Capture the cell that displays the provided text and extract its (x, y) central coordinate. 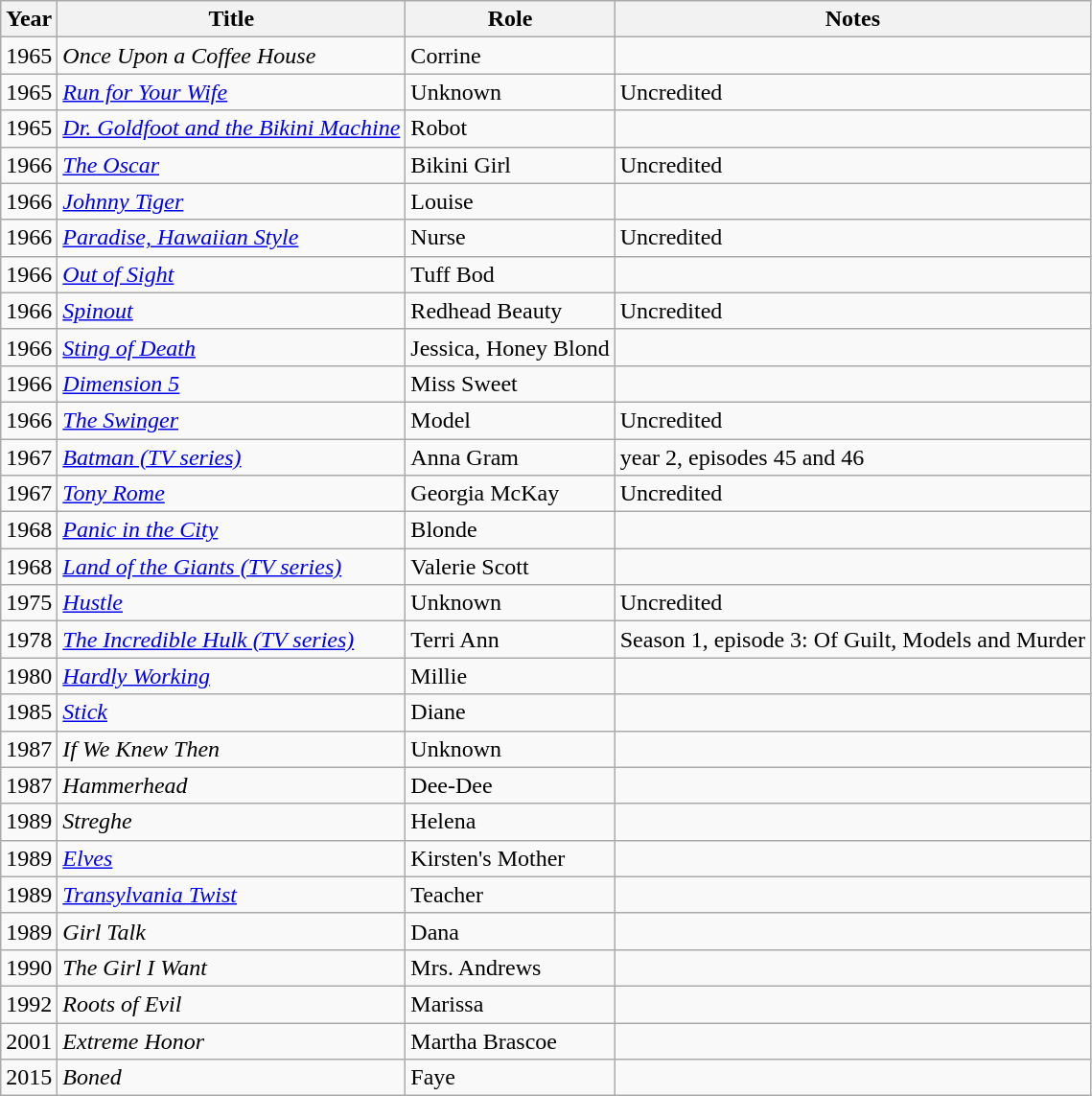
Season 1, episode 3: Of Guilt, Models and Murder (852, 640)
Miss Sweet (510, 384)
The Oscar (232, 165)
Out of Sight (232, 274)
Paradise, Hawaiian Style (232, 238)
Streghe (232, 822)
1978 (29, 640)
1990 (29, 968)
Terri Ann (510, 640)
Nurse (510, 238)
Johnny Tiger (232, 201)
Redhead Beauty (510, 311)
Boned (232, 1078)
1985 (29, 712)
Georgia McKay (510, 494)
Kirsten's Mother (510, 858)
Land of the Giants (TV series) (232, 567)
Once Upon a Coffee House (232, 56)
Anna Gram (510, 457)
Mrs. Andrews (510, 968)
Diane (510, 712)
Hardly Working (232, 676)
Roots of Evil (232, 1004)
Panic in the City (232, 530)
Tony Rome (232, 494)
2015 (29, 1078)
Role (510, 19)
Helena (510, 822)
Elves (232, 858)
Girl Talk (232, 931)
Spinout (232, 311)
Faye (510, 1078)
Dee-Dee (510, 785)
2001 (29, 1040)
Model (510, 420)
1992 (29, 1004)
Batman (TV series) (232, 457)
Title (232, 19)
Extreme Honor (232, 1040)
Millie (510, 676)
1975 (29, 603)
Tuff Bod (510, 274)
Martha Brascoe (510, 1040)
year 2, episodes 45 and 46 (852, 457)
Corrine (510, 56)
Bikini Girl (510, 165)
Run for Your Wife (232, 92)
Notes (852, 19)
Year (29, 19)
Sting of Death (232, 347)
Transylvania Twist (232, 895)
Dana (510, 931)
Robot (510, 128)
Blonde (510, 530)
The Swinger (232, 420)
Jessica, Honey Blond (510, 347)
1980 (29, 676)
Valerie Scott (510, 567)
Teacher (510, 895)
Louise (510, 201)
Dr. Goldfoot and the Bikini Machine (232, 128)
Stick (232, 712)
Marissa (510, 1004)
Hustle (232, 603)
The Girl I Want (232, 968)
Hammerhead (232, 785)
The Incredible Hulk (TV series) (232, 640)
Dimension 5 (232, 384)
If We Knew Then (232, 749)
